Capture the cell that displays the provided text and extract its (x, y) central coordinate. 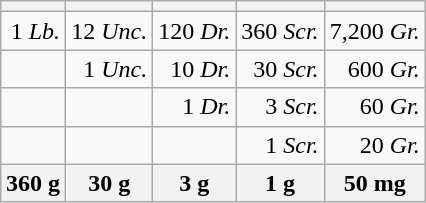
360 Scr. (280, 31)
20 Gr. (374, 145)
1 Dr. (194, 107)
360 g (34, 183)
60 Gr. (374, 107)
7,200 Gr. (374, 31)
3 Scr. (280, 107)
50 mg (374, 183)
3 g (194, 183)
1 Scr. (280, 145)
10 Dr. (194, 69)
30 Scr. (280, 69)
120 Dr. (194, 31)
1 Lb. (34, 31)
600 Gr. (374, 69)
12 Unc. (110, 31)
1 Unc. (110, 69)
1 g (280, 183)
30 g (110, 183)
